Search for the cell housing the specified text and yield its [x, y] center coordinate. 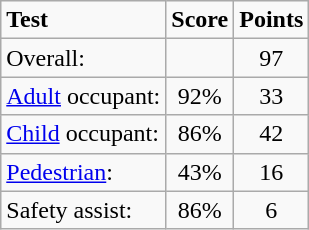
33 [272, 96]
43% [200, 172]
Test [84, 20]
Overall: [84, 58]
42 [272, 134]
Points [272, 20]
Safety assist: [84, 210]
6 [272, 210]
Pedestrian: [84, 172]
Adult occupant: [84, 96]
Score [200, 20]
16 [272, 172]
Child occupant: [84, 134]
97 [272, 58]
92% [200, 96]
